From the cell containing the given text, extract its center point as [x, y] coordinate. 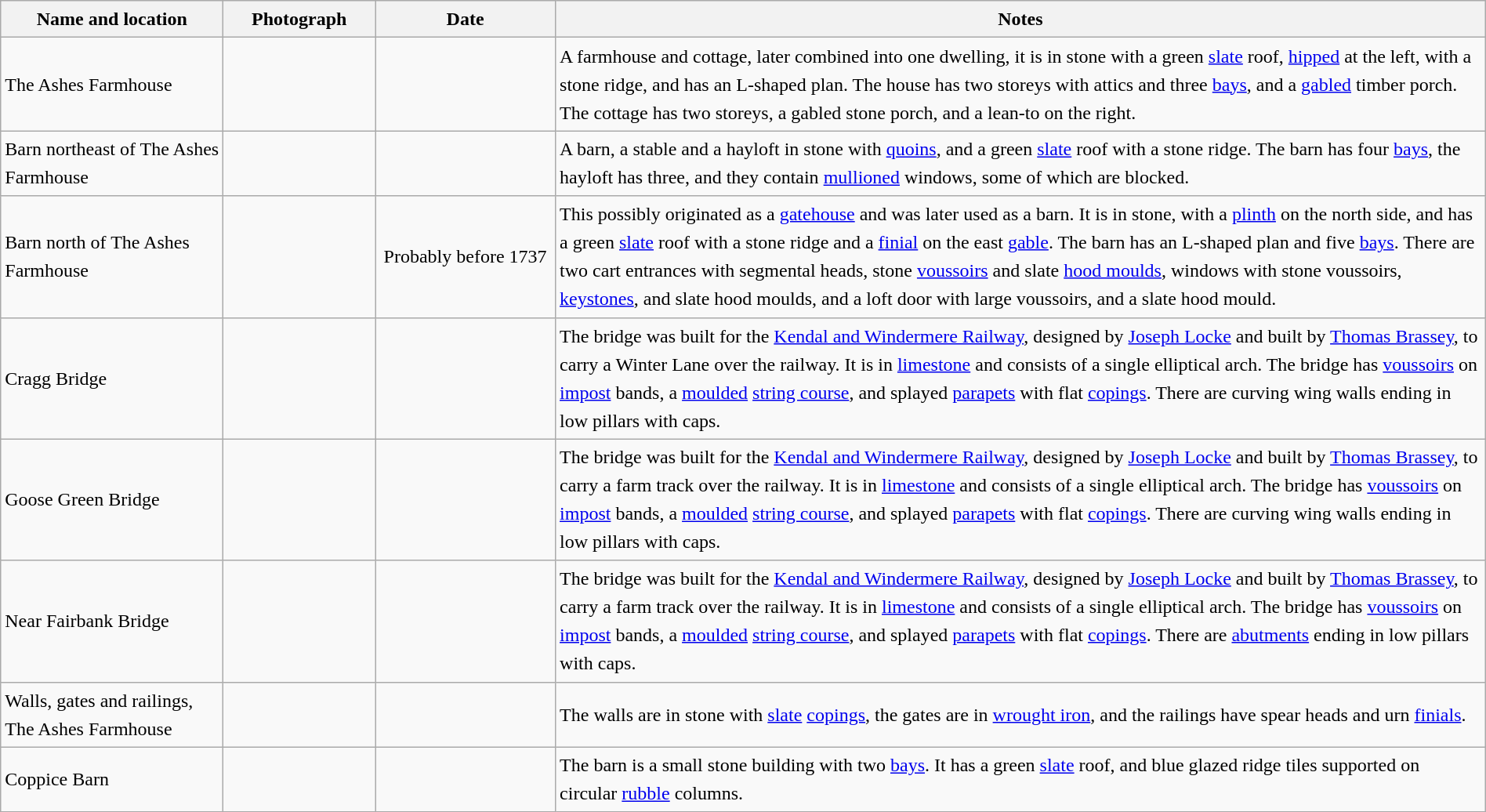
Notes [1020, 19]
Name and location [112, 19]
The Ashes Farmhouse [112, 85]
Photograph [299, 19]
Near Fairbank Bridge [112, 621]
Barn north of The Ashes Farmhouse [112, 257]
Cragg Bridge [112, 378]
The walls are in stone with slate copings, the gates are in wrought iron, and the railings have spear heads and urn finials. [1020, 715]
Barn northeast of The Ashes Farmhouse [112, 163]
Goose Green Bridge [112, 500]
The barn is a small stone building with two bays. It has a green slate roof, and blue glazed ridge tiles supported on circular rubble columns. [1020, 779]
Probably before 1737 [466, 257]
Walls, gates and railings,The Ashes Farmhouse [112, 715]
Date [466, 19]
Coppice Barn [112, 779]
